Find where the given text appears and provide that cell's center as (X, Y) coordinate. 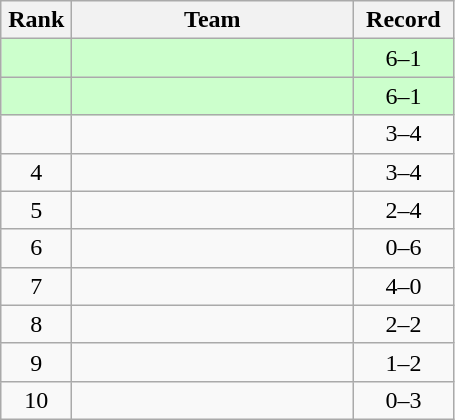
2–4 (404, 210)
0–3 (404, 400)
5 (36, 210)
7 (36, 286)
Team (212, 20)
2–2 (404, 324)
1–2 (404, 362)
Rank (36, 20)
6 (36, 248)
10 (36, 400)
4 (36, 172)
Record (404, 20)
0–6 (404, 248)
4–0 (404, 286)
9 (36, 362)
8 (36, 324)
